Determine the (x, y) coordinate at the center of the cell enclosing the given text.  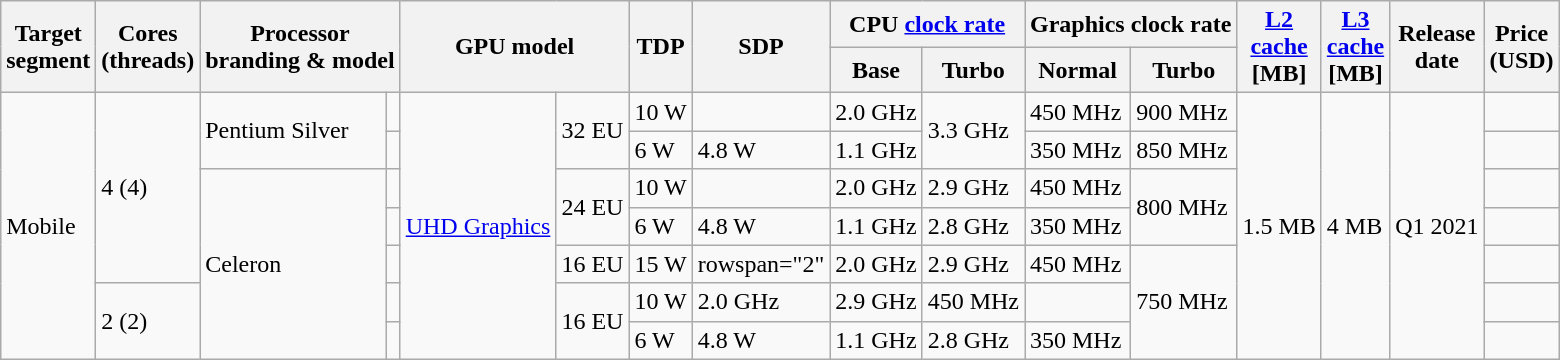
Pentium Silver (294, 131)
32 EU (592, 131)
Cores(threads) (148, 47)
750 MHz (1184, 302)
Processorbranding & model (300, 47)
rowspan="2" (761, 264)
CPU clock rate (928, 24)
3.3 GHz (973, 131)
Targetsegment (48, 47)
24 EU (592, 207)
Base (876, 70)
Mobile (48, 226)
4 (4) (148, 188)
4 MB (1355, 226)
Releasedate (1437, 47)
15 W (660, 264)
GPU model (514, 47)
900 MHz (1184, 112)
UHD Graphics (478, 226)
SDP (761, 47)
Price(USD) (1522, 47)
800 MHz (1184, 207)
2 (2) (148, 321)
850 MHz (1184, 150)
Q1 2021 (1437, 226)
1.5 MB (1279, 226)
Celeron (294, 264)
Normal (1077, 70)
L2cache[MB] (1279, 47)
TDP (660, 47)
Graphics clock rate (1130, 24)
L3cache[MB] (1355, 47)
